Find where the given text appears and provide that cell's center as (X, Y) coordinate. 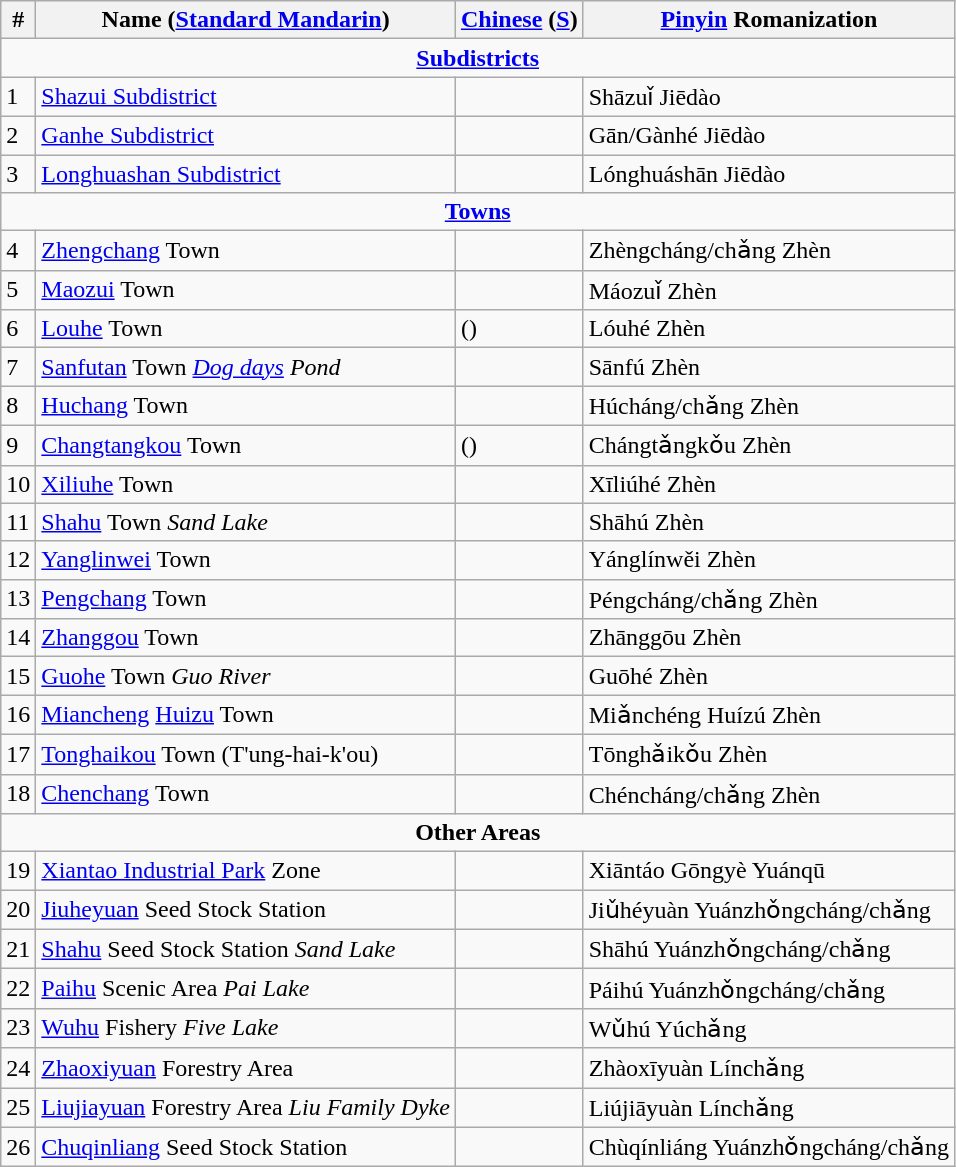
17 (18, 754)
Miancheng Huizu Town (246, 715)
Páihú Yuánzhǒngcháng/chǎng (768, 989)
Húcháng/chǎng Zhèn (768, 406)
Zhengchang Town (246, 251)
13 (18, 599)
24 (18, 1068)
Huchang Town (246, 406)
Shāzuǐ Jiēdào (768, 97)
Xiāntáo Gōngyè Yuánqū (768, 871)
Péngcháng/chǎng Zhèn (768, 599)
16 (18, 715)
Xīliúhé Zhèn (768, 484)
8 (18, 406)
26 (18, 1147)
Zhānggōu Zhèn (768, 638)
Maozui Town (246, 290)
Shāhú Zhèn (768, 522)
Chéncháng/chǎng Zhèn (768, 794)
Chinese (S) (519, 20)
7 (18, 367)
Wǔhú Yúchǎng (768, 1028)
Yanglinwei Town (246, 560)
Zhanggou Town (246, 638)
19 (18, 871)
Guohe Town Guo River (246, 676)
Jiǔhéyuàn Yuánzhǒngcháng/chǎng (768, 910)
14 (18, 638)
Sanfutan Town Dog days Pond (246, 367)
Louhe Town (246, 329)
Shazui Subdistrict (246, 97)
Xiliuhe Town (246, 484)
Xiantao Industrial Park Zone (246, 871)
Gān/Gànhé Jiēdào (768, 135)
Other Areas (478, 833)
Shahu Seed Stock Station Sand Lake (246, 949)
Zhàoxīyuàn Línchǎng (768, 1068)
Pengchang Town (246, 599)
3 (18, 173)
15 (18, 676)
5 (18, 290)
Jiuheyuan Seed Stock Station (246, 910)
1 (18, 97)
Pinyin Romanization (768, 20)
Paihu Scenic Area Pai Lake (246, 989)
Chuqinliang Seed Stock Station (246, 1147)
4 (18, 251)
Name (Standard Mandarin) (246, 20)
Liujiayuan Forestry Area Liu Family Dyke (246, 1108)
Towns (478, 212)
Tōnghǎikǒu Zhèn (768, 754)
# (18, 20)
2 (18, 135)
Tonghaikou Town (T'ung-hai-k'ou) (246, 754)
10 (18, 484)
Guōhé Zhèn (768, 676)
Longhuashan Subdistrict (246, 173)
Zhèngcháng/chǎng Zhèn (768, 251)
Sānfú Zhèn (768, 367)
Miǎnchéng Huízú Zhèn (768, 715)
6 (18, 329)
9 (18, 445)
Shāhú Yuánzhǒngcháng/chǎng (768, 949)
Ganhe Subdistrict (246, 135)
Chángtǎngkǒu Zhèn (768, 445)
20 (18, 910)
Liújiāyuàn Línchǎng (768, 1108)
Lóuhé Zhèn (768, 329)
Wuhu Fishery Five Lake (246, 1028)
Lónghuáshān Jiēdào (768, 173)
Chenchang Town (246, 794)
11 (18, 522)
Yánglínwěi Zhèn (768, 560)
18 (18, 794)
25 (18, 1108)
12 (18, 560)
Changtangkou Town (246, 445)
Máozuǐ Zhèn (768, 290)
23 (18, 1028)
Zhaoxiyuan Forestry Area (246, 1068)
Shahu Town Sand Lake (246, 522)
Chùqínliáng Yuánzhǒngcháng/chǎng (768, 1147)
21 (18, 949)
22 (18, 989)
Subdistricts (478, 58)
